Capture the cell that displays the provided text and extract its (x, y) central coordinate. 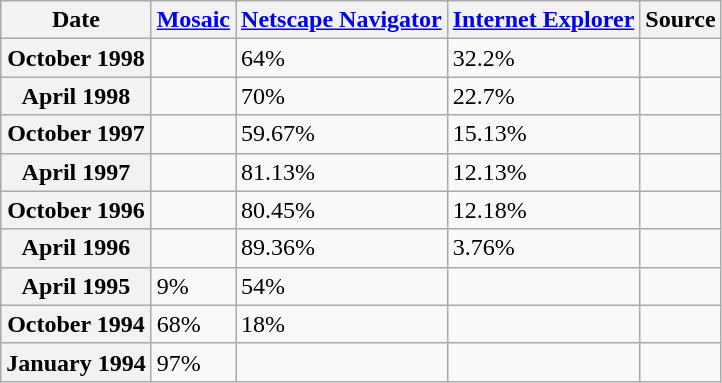
81.13% (342, 172)
54% (342, 286)
12.18% (544, 210)
April 1998 (76, 96)
April 1995 (76, 286)
October 1996 (76, 210)
3.76% (544, 248)
October 1997 (76, 134)
15.13% (544, 134)
80.45% (342, 210)
January 1994 (76, 362)
12.13% (544, 172)
22.7% (544, 96)
68% (193, 324)
Netscape Navigator (342, 20)
Mosaic (193, 20)
97% (193, 362)
Source (680, 20)
April 1996 (76, 248)
64% (342, 58)
18% (342, 324)
59.67% (342, 134)
32.2% (544, 58)
Internet Explorer (544, 20)
October 1994 (76, 324)
October 1998 (76, 58)
April 1997 (76, 172)
89.36% (342, 248)
9% (193, 286)
70% (342, 96)
Date (76, 20)
